Return [x, y] of the center of cell containing provided text 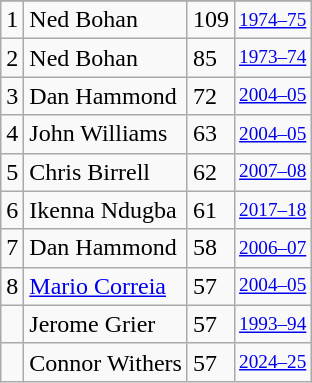
72 [210, 96]
2017–18 [273, 210]
2024–25 [273, 362]
63 [210, 134]
6 [12, 210]
1 [12, 20]
2 [12, 58]
3 [12, 96]
1974–75 [273, 20]
1993–94 [273, 324]
5 [12, 172]
Mario Correia [106, 286]
62 [210, 172]
Ikenna Ndugba [106, 210]
2006–07 [273, 248]
Connor Withers [106, 362]
1973–74 [273, 58]
61 [210, 210]
85 [210, 58]
John Williams [106, 134]
4 [12, 134]
Jerome Grier [106, 324]
8 [12, 286]
2007–08 [273, 172]
Chris Birrell [106, 172]
109 [210, 20]
58 [210, 248]
7 [12, 248]
